Output the (x, y) coordinate of the center of the cell containing the given text.  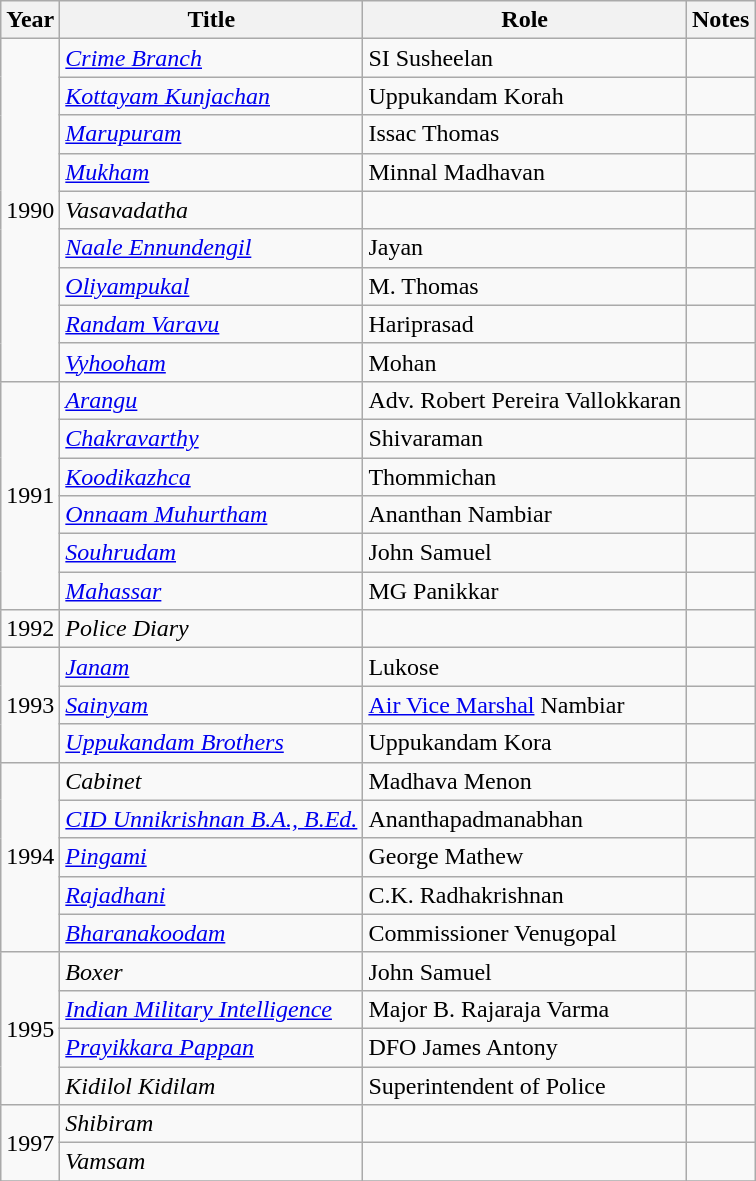
Onnaam Muhurtham (212, 515)
MG Panikkar (525, 591)
1991 (30, 495)
1994 (30, 857)
Bharanakoodam (212, 933)
C.K. Radhakrishnan (525, 895)
Indian Military Intelligence (212, 1009)
Adv. Robert Pereira Vallokkaran (525, 400)
Minnal Madhavan (525, 172)
Uppukandam Brothers (212, 743)
Chakravarthy (212, 438)
Ananthan Nambiar (525, 515)
1995 (30, 1028)
Oliyampukal (212, 286)
Pingami (212, 857)
Jayan (525, 248)
Mukham (212, 172)
Uppukandam Korah (525, 96)
Shivaraman (525, 438)
Vamsam (212, 1162)
Commissioner Venugopal (525, 933)
Madhava Menon (525, 781)
SI Susheelan (525, 58)
Arangu (212, 400)
1990 (30, 210)
Uppukandam Kora (525, 743)
Thommichan (525, 477)
Ananthapadmanabhan (525, 819)
Mohan (525, 362)
Year (30, 20)
Randam Varavu (212, 324)
Shibiram (212, 1124)
Mahassar (212, 591)
Janam (212, 667)
Issac Thomas (525, 134)
Air Vice Marshal Nambiar (525, 705)
1992 (30, 629)
CID Unnikrishnan B.A., B.Ed. (212, 819)
Sainyam (212, 705)
Lukose (525, 667)
Title (212, 20)
George Mathew (525, 857)
Major B. Rajaraja Varma (525, 1009)
DFO James Antony (525, 1047)
Role (525, 20)
Hariprasad (525, 324)
Rajadhani (212, 895)
Vasavadatha (212, 210)
Prayikkara Pappan (212, 1047)
Police Diary (212, 629)
Superintendent of Police (525, 1085)
Kidilol Kidilam (212, 1085)
M. Thomas (525, 286)
Cabinet (212, 781)
Vyhooham (212, 362)
Crime Branch (212, 58)
1993 (30, 705)
Kottayam Kunjachan (212, 96)
Notes (721, 20)
Souhrudam (212, 553)
Boxer (212, 971)
Koodikazhca (212, 477)
Marupuram (212, 134)
1997 (30, 1143)
Naale Ennundengil (212, 248)
